From the cell containing the given text, extract its center point as (x, y) coordinate. 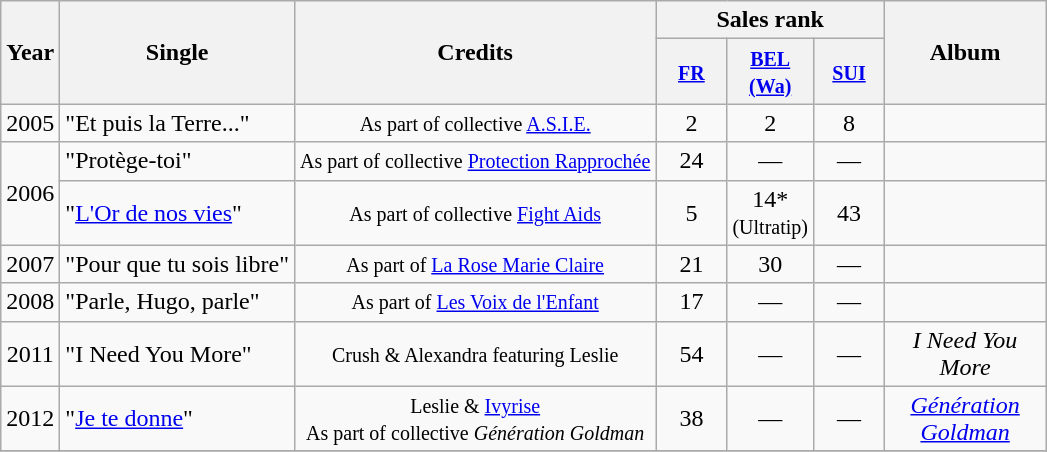
Album (966, 52)
As part of collective Protection Rapprochée (474, 161)
38 (692, 418)
I Need You More (966, 354)
5 (692, 212)
2008 (30, 302)
Credits (474, 52)
Year (30, 52)
As part of Les Voix de l'Enfant (474, 302)
As part of La Rose Marie Claire (474, 264)
14*(Ultratip) (770, 212)
2005 (30, 123)
Sales rank (770, 20)
30 (770, 264)
"Protège-toi" (178, 161)
2011 (30, 354)
"Je te donne" (178, 418)
SUI (848, 72)
"Pour que tu sois libre" (178, 264)
As part of collective A.S.I.E. (474, 123)
"Et puis la Terre..." (178, 123)
Génération Goldman (966, 418)
8 (848, 123)
"L'Or de nos vies" (178, 212)
BEL (Wa) (770, 72)
17 (692, 302)
FR (692, 72)
24 (692, 161)
2007 (30, 264)
Leslie & IvyriseAs part of collective Génération Goldman (474, 418)
As part of collective Fight Aids (474, 212)
"I Need You More" (178, 354)
"Parle, Hugo, parle" (178, 302)
Single (178, 52)
21 (692, 264)
54 (692, 354)
43 (848, 212)
Crush & Alexandra featuring Leslie (474, 354)
2012 (30, 418)
2006 (30, 194)
